Detect which cell encompasses the target text, then output its [X, Y] center coordinate. 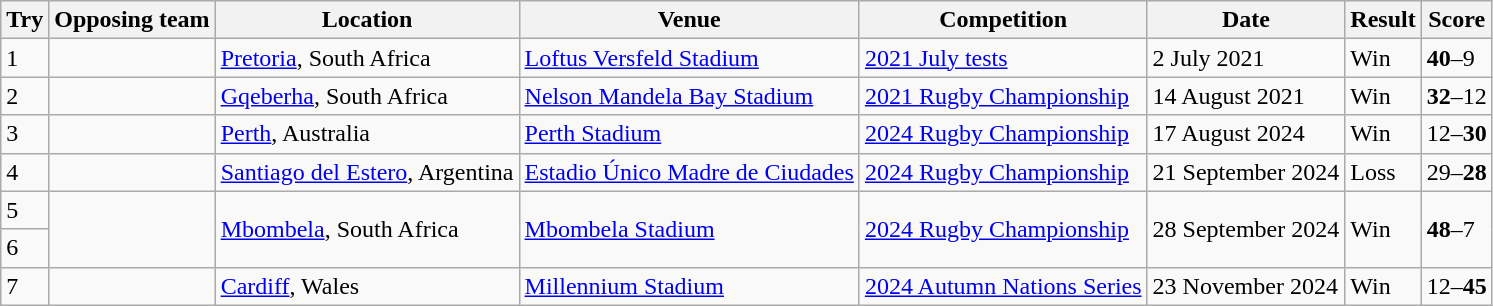
Gqeberha, South Africa [367, 96]
14 August 2021 [1246, 96]
Venue [689, 20]
Pretoria, South Africa [367, 58]
28 September 2024 [1246, 229]
Cardiff, Wales [367, 286]
Nelson Mandela Bay Stadium [689, 96]
Score [1456, 20]
Mbombela Stadium [689, 229]
3 [25, 134]
Perth Stadium [689, 134]
Santiago del Estero, Argentina [367, 172]
12–30 [1456, 134]
2021 July tests [1003, 58]
7 [25, 286]
2 [25, 96]
12–45 [1456, 286]
29–28 [1456, 172]
4 [25, 172]
Result [1383, 20]
Loftus Versfeld Stadium [689, 58]
Loss [1383, 172]
32–12 [1456, 96]
Estadio Único Madre de Ciudades [689, 172]
48–7 [1456, 229]
1 [25, 58]
5 [25, 210]
23 November 2024 [1246, 286]
17 August 2024 [1246, 134]
2 July 2021 [1246, 58]
2024 Autumn Nations Series [1003, 286]
Mbombela, South Africa [367, 229]
40–9 [1456, 58]
Competition [1003, 20]
Location [367, 20]
Perth, Australia [367, 134]
21 September 2024 [1246, 172]
2021 Rugby Championship [1003, 96]
Millennium Stadium [689, 286]
Date [1246, 20]
6 [25, 248]
Opposing team [132, 20]
Try [25, 20]
